Output the (x, y) coordinate of the center of the cell containing the given text.  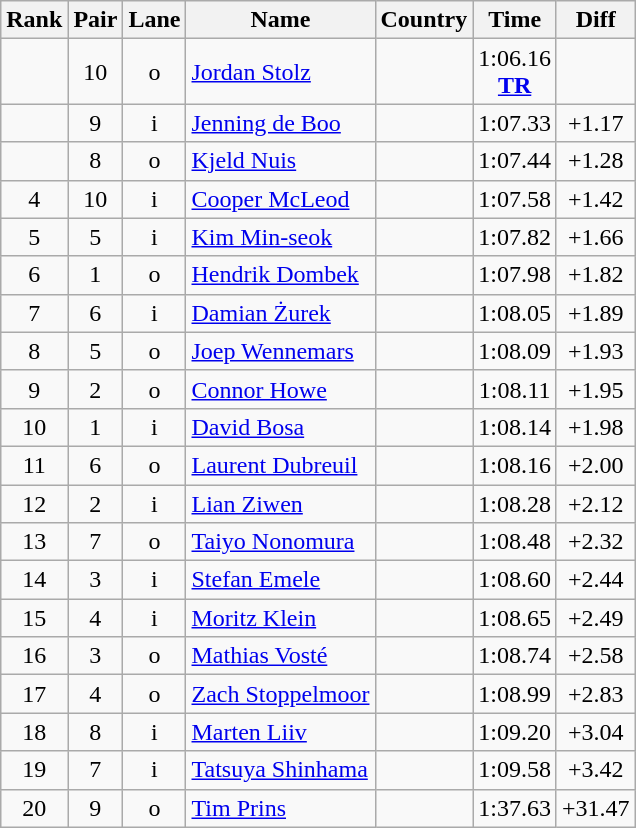
1:08.16 (515, 465)
Connor Howe (280, 389)
1:07.82 (515, 237)
Marten Liiv (280, 732)
1:07.98 (515, 275)
20 (34, 808)
1:37.63 (515, 808)
12 (34, 503)
Name (280, 20)
David Bosa (280, 427)
1:08.48 (515, 542)
Moritz Klein (280, 618)
+2.44 (596, 580)
Laurent Dubreuil (280, 465)
+1.98 (596, 427)
1:08.09 (515, 351)
Jordan Stolz (280, 72)
11 (34, 465)
1:08.11 (515, 389)
13 (34, 542)
+2.00 (596, 465)
+2.49 (596, 618)
17 (34, 694)
1:07.33 (515, 123)
1:08.99 (515, 694)
1:07.44 (515, 161)
Stefan Emele (280, 580)
+1.93 (596, 351)
Taiyo Nonomura (280, 542)
+1.82 (596, 275)
Damian Żurek (280, 313)
+3.42 (596, 770)
1:08.14 (515, 427)
+3.04 (596, 732)
+1.17 (596, 123)
1:08.05 (515, 313)
Rank (34, 20)
Time (515, 20)
+1.66 (596, 237)
Country (424, 20)
+1.89 (596, 313)
+2.58 (596, 656)
Kjeld Nuis (280, 161)
1:09.20 (515, 732)
+1.95 (596, 389)
14 (34, 580)
Diff (596, 20)
Pair (96, 20)
Tatsuya Shinhama (280, 770)
+1.28 (596, 161)
1:09.58 (515, 770)
Jenning de Boo (280, 123)
Cooper McLeod (280, 199)
+2.32 (596, 542)
+2.83 (596, 694)
1:07.58 (515, 199)
Kim Min-seok (280, 237)
+2.12 (596, 503)
Joep Wennemars (280, 351)
19 (34, 770)
1:08.60 (515, 580)
1:08.65 (515, 618)
Lian Ziwen (280, 503)
16 (34, 656)
+1.42 (596, 199)
1:06.16TR (515, 72)
Lane (154, 20)
15 (34, 618)
Zach Stoppelmoor (280, 694)
1:08.28 (515, 503)
18 (34, 732)
+31.47 (596, 808)
Hendrik Dombek (280, 275)
1:08.74 (515, 656)
Mathias Vosté (280, 656)
Tim Prins (280, 808)
